Pinpoint the cell where the given text exists, returning its [x, y] midpoint coordinate. 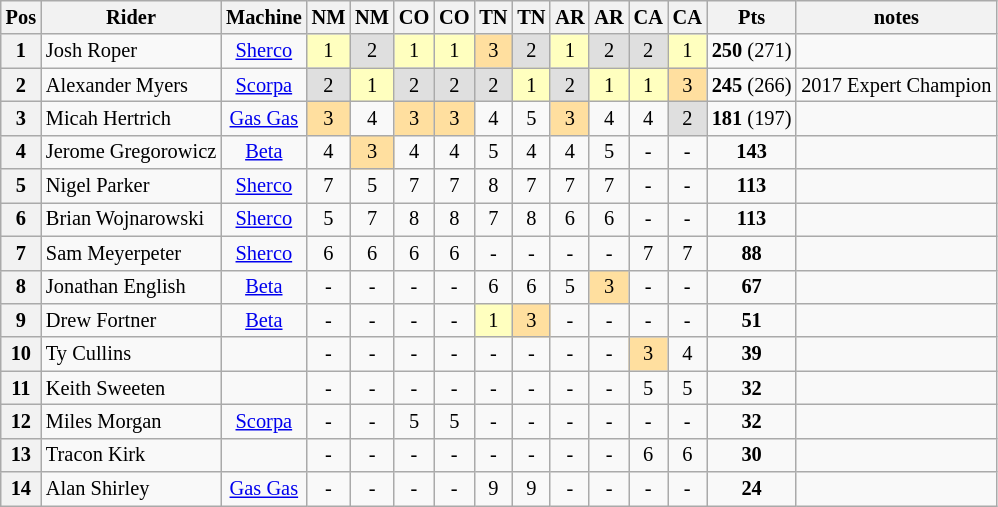
11 [21, 388]
Ty Cullins [131, 354]
Keith Sweeten [131, 388]
12 [21, 421]
notes [896, 17]
67 [752, 287]
Pos [21, 17]
181 (197) [752, 118]
250 (271) [752, 51]
Micah Hertrich [131, 118]
Machine [264, 17]
Brian Wojnarowski [131, 219]
Josh Roper [131, 51]
14 [21, 489]
Rider [131, 17]
2017 Expert Champion [896, 85]
24 [752, 489]
Pts [752, 17]
143 [752, 152]
Drew Fortner [131, 320]
Alexander Myers [131, 85]
245 (266) [752, 85]
88 [752, 253]
51 [752, 320]
Jerome Gregorowicz [131, 152]
Tracon Kirk [131, 455]
30 [752, 455]
10 [21, 354]
Nigel Parker [131, 186]
Sam Meyerpeter [131, 253]
Jonathan English [131, 287]
Alan Shirley [131, 489]
Miles Morgan [131, 421]
39 [752, 354]
13 [21, 455]
